Detect which cell encompasses the target text, then output its (x, y) center coordinate. 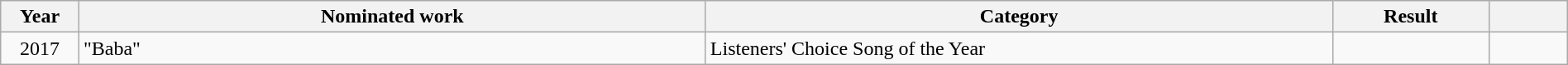
Nominated work (392, 17)
Category (1019, 17)
"Baba" (392, 48)
Listeners' Choice Song of the Year (1019, 48)
Year (40, 17)
2017 (40, 48)
Result (1411, 17)
